Provide the [X, Y] coordinate of the cell's center where the given text is located.  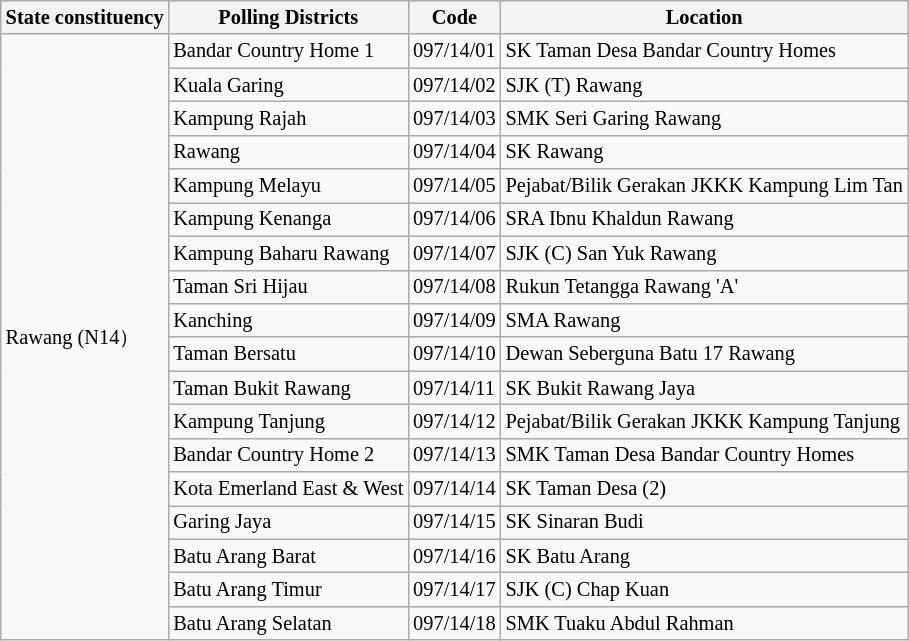
097/14/13 [454, 455]
SMK Tuaku Abdul Rahman [704, 623]
097/14/14 [454, 489]
097/14/18 [454, 623]
Rawang (N14） [85, 337]
097/14/02 [454, 85]
097/14/15 [454, 522]
Batu Arang Barat [288, 556]
097/14/05 [454, 186]
Taman Sri Hijau [288, 287]
097/14/08 [454, 287]
SJK (T) Rawang [704, 85]
SK Sinaran Budi [704, 522]
Batu Arang Timur [288, 589]
SMK Taman Desa Bandar Country Homes [704, 455]
Kampung Baharu Rawang [288, 253]
097/14/01 [454, 51]
Kota Emerland East & West [288, 489]
SK Batu Arang [704, 556]
Rawang [288, 152]
Kampung Kenanga [288, 219]
097/14/06 [454, 219]
097/14/10 [454, 354]
SK Taman Desa Bandar Country Homes [704, 51]
Kampung Tanjung [288, 421]
Location [704, 17]
SJK (C) San Yuk Rawang [704, 253]
Pejabat/Bilik Gerakan JKKK Kampung Tanjung [704, 421]
SMK Seri Garing Rawang [704, 118]
Bandar Country Home 2 [288, 455]
097/14/03 [454, 118]
Kanching [288, 320]
Kuala Garing [288, 85]
Code [454, 17]
Garing Jaya [288, 522]
097/14/04 [454, 152]
097/14/11 [454, 388]
SMA Rawang [704, 320]
Taman Bersatu [288, 354]
SK Taman Desa (2) [704, 489]
097/14/12 [454, 421]
097/14/17 [454, 589]
097/14/09 [454, 320]
Pejabat/Bilik Gerakan JKKK Kampung Lim Tan [704, 186]
Bandar Country Home 1 [288, 51]
SRA Ibnu Khaldun Rawang [704, 219]
097/14/16 [454, 556]
Batu Arang Selatan [288, 623]
Taman Bukit Rawang [288, 388]
097/14/07 [454, 253]
SJK (C) Chap Kuan [704, 589]
SK Bukit Rawang Jaya [704, 388]
SK Rawang [704, 152]
Dewan Seberguna Batu 17 Rawang [704, 354]
Kampung Rajah [288, 118]
Kampung Melayu [288, 186]
Polling Districts [288, 17]
Rukun Tetangga Rawang 'A' [704, 287]
State constituency [85, 17]
